Search for the cell housing the specified text and yield its [X, Y] center coordinate. 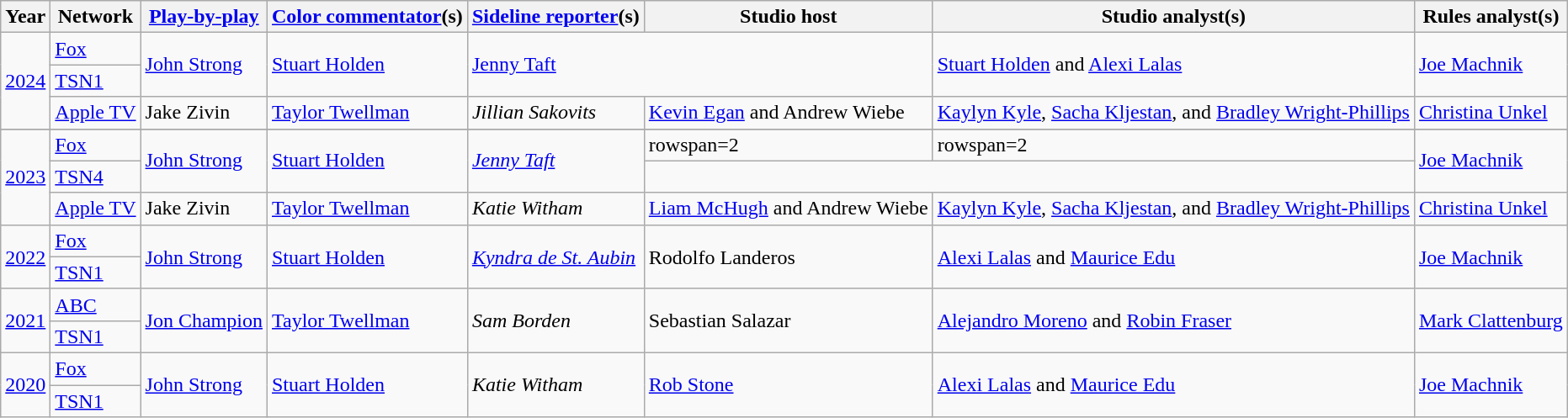
Jillian Sakovits [555, 113]
Mark Clattenburg [1491, 320]
Rodolfo Landeros [788, 257]
Sam Borden [555, 320]
2023 [25, 177]
Kevin Egan and Andrew Wiebe [788, 113]
Studio host [788, 17]
Kyndra de St. Aubin [555, 257]
Play-by-play [204, 17]
Alejandro Moreno and Robin Fraser [1173, 320]
2021 [25, 320]
Studio analyst(s) [1173, 17]
TSN4 [96, 177]
Liam McHugh and Andrew Wiebe [788, 209]
Color commentator(s) [367, 17]
2022 [25, 257]
Jon Champion [204, 320]
Rob Stone [788, 384]
ABC [96, 304]
Network [96, 17]
Rules analyst(s) [1491, 17]
Stuart Holden and Alexi Lalas [1173, 65]
2020 [25, 384]
2024 [25, 81]
Sideline reporter(s) [555, 17]
Sebastian Salazar [788, 320]
Year [25, 17]
